For the text-containing cell, return its midpoint in [x, y] coordinate format. 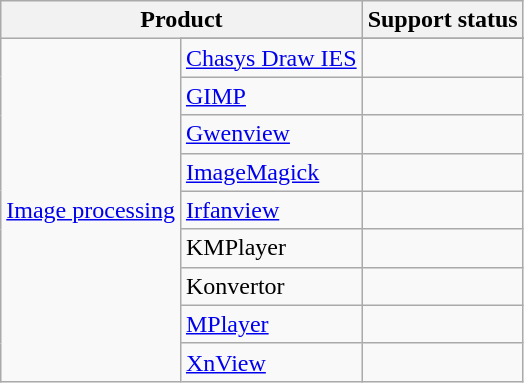
MPlayer [271, 324]
GIMP [271, 96]
Image processing [91, 210]
ImageMagick [271, 172]
Chasys Draw IES [271, 58]
Support status [442, 20]
Product [182, 20]
Gwenview [271, 134]
XnView [271, 362]
KMPlayer [271, 248]
Irfanview [271, 210]
Konvertor [271, 286]
